Return [X, Y] of the center of cell containing provided text 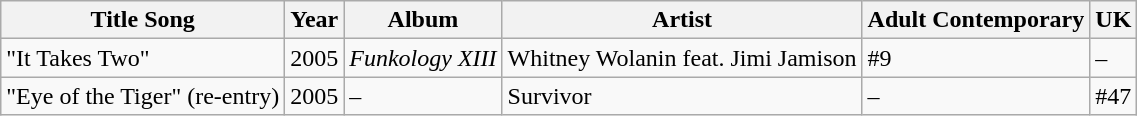
"Eye of the Tiger" (re-entry) [143, 96]
Whitney Wolanin feat. Jimi Jamison [682, 58]
Adult Contemporary [976, 20]
"It Takes Two" [143, 58]
Album [423, 20]
Artist [682, 20]
UK [1114, 20]
#47 [1114, 96]
Survivor [682, 96]
#9 [976, 58]
Title Song [143, 20]
Year [314, 20]
Funkology XIII [423, 58]
